Pinpoint the cell where the given text exists, returning its [x, y] midpoint coordinate. 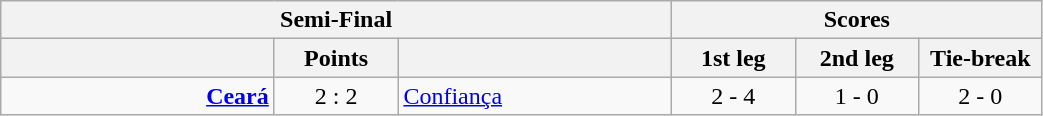
2 - 0 [981, 96]
Scores [856, 20]
1st leg [733, 58]
Semi-Final [336, 20]
1 - 0 [857, 96]
Ceará [138, 96]
Confiança [535, 96]
2 - 4 [733, 96]
2nd leg [857, 58]
Points [336, 58]
Tie-break [981, 58]
2 : 2 [336, 96]
